Capture the cell that displays the provided text and extract its (x, y) central coordinate. 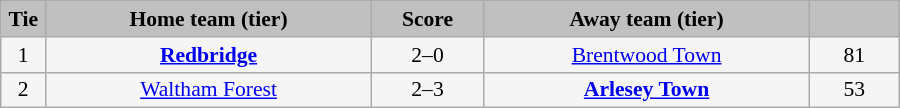
81 (854, 55)
Home team (tier) (209, 19)
2 (24, 90)
Away team (tier) (647, 19)
53 (854, 90)
Brentwood Town (647, 55)
2–0 (427, 55)
Arlesey Town (647, 90)
2–3 (427, 90)
Redbridge (209, 55)
Waltham Forest (209, 90)
Score (427, 19)
1 (24, 55)
Tie (24, 19)
